Output the [X, Y] coordinate of the center of the cell containing the given text.  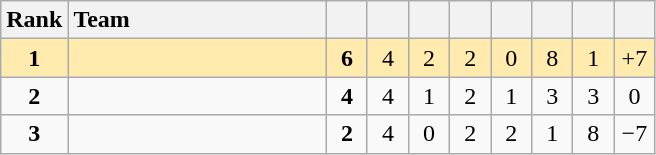
Rank [34, 20]
+7 [634, 58]
Team [198, 20]
6 [346, 58]
−7 [634, 134]
